Return (x, y) of the center of cell containing provided text 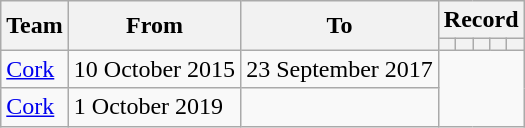
23 September 2017 (340, 69)
Team (35, 26)
10 October 2015 (154, 69)
Record (481, 20)
From (154, 26)
To (340, 26)
1 October 2019 (154, 107)
